Output the [X, Y] coordinate of the center of the cell containing the given text.  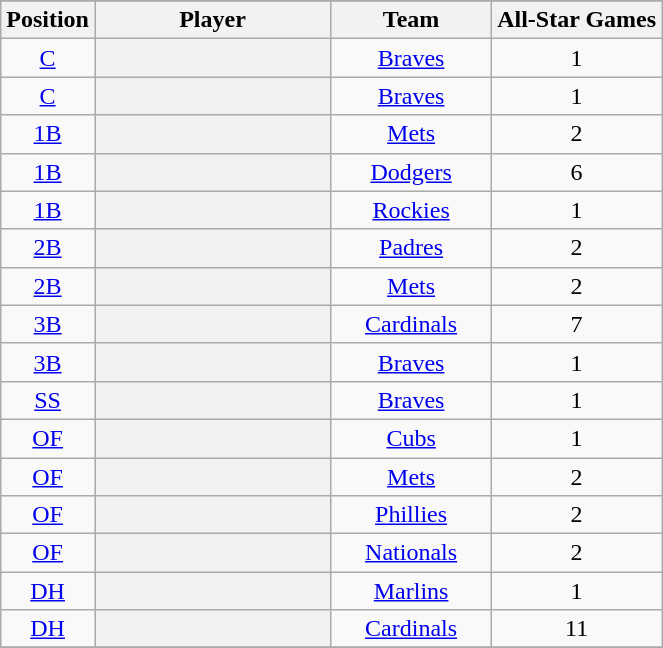
Nationals [412, 553]
11 [577, 629]
Padres [412, 248]
Dodgers [412, 172]
Player [212, 20]
6 [577, 172]
SS [48, 400]
Marlins [412, 591]
Position [48, 20]
All-Star Games [577, 20]
7 [577, 324]
Phillies [412, 515]
Rockies [412, 210]
Cubs [412, 438]
Team [412, 20]
